Search for the cell housing the specified text and yield its [x, y] center coordinate. 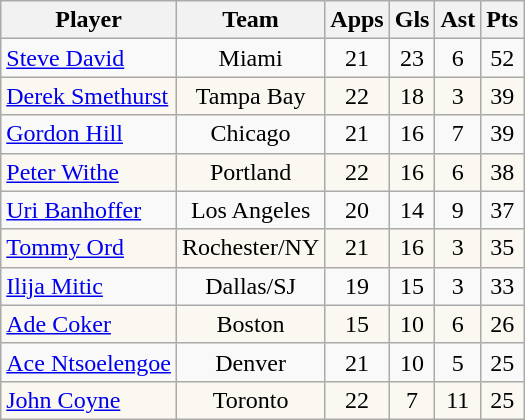
Dallas/SJ [250, 286]
9 [458, 210]
Steve David [89, 58]
26 [502, 324]
Miami [250, 58]
Ilija Mitic [89, 286]
33 [502, 286]
38 [502, 172]
Tommy Ord [89, 248]
23 [412, 58]
Portland [250, 172]
18 [412, 96]
Ace Ntsoelengoe [89, 362]
52 [502, 58]
Gls [412, 20]
37 [502, 210]
Team [250, 20]
Ade Coker [89, 324]
Rochester/NY [250, 248]
Los Angeles [250, 210]
Denver [250, 362]
20 [357, 210]
11 [458, 400]
Boston [250, 324]
Uri Banhoffer [89, 210]
5 [458, 362]
Pts [502, 20]
14 [412, 210]
Tampa Bay [250, 96]
John Coyne [89, 400]
35 [502, 248]
Derek Smethurst [89, 96]
19 [357, 286]
Chicago [250, 134]
Gordon Hill [89, 134]
Toronto [250, 400]
Ast [458, 20]
Apps [357, 20]
Peter Withe [89, 172]
Player [89, 20]
